Provide the (X, Y) coordinate of the cell's center where the given text is located.  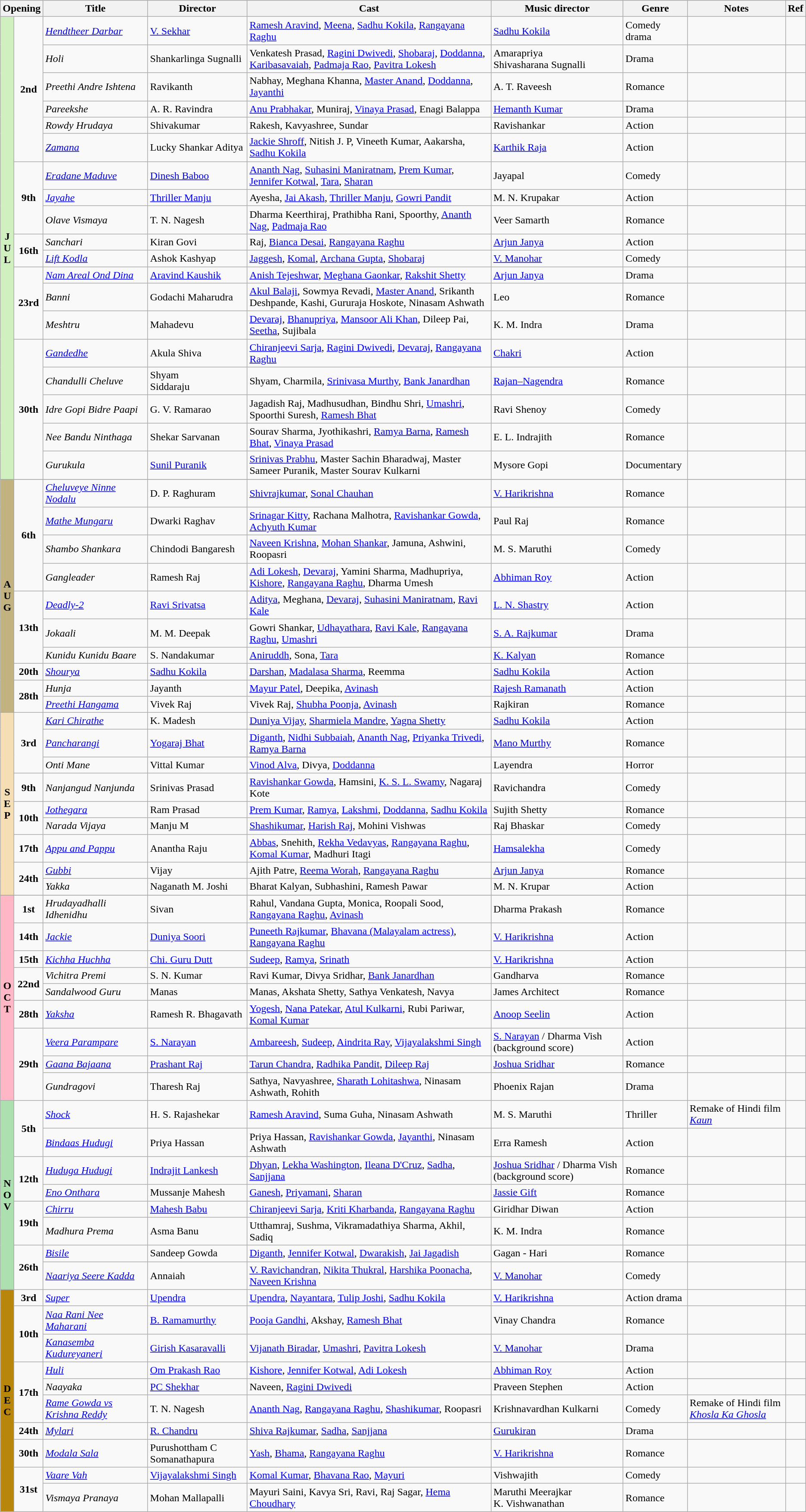
Ravi Shenoy (557, 409)
Vinod Alva, Divya, Doddanna (369, 765)
Opening (22, 9)
Ravichandra (557, 788)
G. V. Ramarao (197, 409)
Rowdy Hrudaya (96, 125)
Joshua Sridhar / Dharma Vish (background score) (557, 1171)
29th (28, 1064)
Akula Shiva (197, 353)
Rajan–Nagendra (557, 381)
Onti Mane (96, 765)
Duniya Soori (197, 937)
Raj, Bianca Desai, Rangayana Raghu (369, 242)
Jassie Gift (557, 1193)
Paul Raj (557, 521)
Cheluveye Ninne Nodalu (96, 493)
Mohan Mallapalli (197, 1498)
B. Ramamurthy (197, 1320)
Vichitra Premi (96, 975)
Gurukula (96, 465)
Phoenix Rajan (557, 1086)
Director (197, 9)
D. P. Raghuram (197, 493)
Mahadevu (197, 325)
Meshtru (96, 325)
Aravind Kaushik (197, 275)
Rahul, Vandana Gupta, Monica, Roopali Sood, Rangayana Raghu, Avinash (369, 909)
16th (28, 250)
Hendtheer Darbar (96, 31)
Ayesha, Jai Akash, Thriller Manju, Gowri Pandit (369, 198)
Ramesh Aravind, Meena, Sadhu Kokila, Rangayana Raghu (369, 31)
Shourya (96, 671)
Shivakumar (197, 125)
Mussanje Mahesh (197, 1193)
Appu and Pappu (96, 848)
19th (28, 1223)
Praveen Stephen (557, 1386)
Comedy drama (655, 31)
PC Shekhar (197, 1386)
Narada Vijaya (96, 826)
Jayahe (96, 198)
Dinesh Baboo (197, 176)
1st (28, 909)
Chi. Guru Dutt (197, 959)
Darshan, Madalasa Sharma, Reemma (369, 671)
Jokaali (96, 633)
Vijay (197, 870)
V. Sekhar (197, 31)
Shankarlinga Sugnalli (197, 59)
Abbas, Snehith, Rekha Vedavyas, Rangayana Raghu, Komal Kumar, Madhuri Itagi (369, 848)
Idre Gopi Bidre Paapi (96, 409)
Kanasemba Kudureyaneri (96, 1348)
Giridhar Diwan (557, 1209)
Aditya, Meghana, Devaraj, Suhasini Maniratnam, Ravi Kale (369, 605)
Pancharangi (96, 743)
Diganth, Nidhi Subbaiah, Ananth Nag, Priyanka Trivedi, Ramya Barna (369, 743)
Preethi Andre Ishtena (96, 87)
M. N. Krupakar (557, 198)
JUL (7, 248)
Shashikumar, Harish Raj, Mohini Vishwas (369, 826)
Horror (655, 765)
Ravi Kumar, Divya Sridhar, Bank Janardhan (369, 975)
Akul Balaji, Sowmya Revadi, Master Anand, Srikanth Deshpande, Kashi, Gururaja Hoskote, Ninasam Ashwath (369, 297)
Upendra (197, 1298)
Yogesh, Nana Patekar, Atul Kulkarni, Rubi Pariwar, Komal Kumar (369, 1014)
Ramesh R. Bhagavath (197, 1014)
31st (28, 1489)
K. Madesh (197, 721)
Chiranjeevi Sarja, Kriti Kharbanda, Rangayana Raghu (369, 1209)
Modala Sala (96, 1453)
Sudeep, Ramya, Srinath (369, 959)
Chandulli Cheluve (96, 381)
Ananth Nag, Rangayana Raghu, Shashikumar, Roopasri (369, 1409)
Rajesh Ramanath (557, 688)
Rakesh, Kavyashree, Sundar (369, 125)
Naayaka (96, 1386)
Dwarki Raghav (197, 521)
K. Kalyan (557, 655)
Jackie Shroff, Nitish J. P, Vineeth Kumar, Aakarsha, Sadhu Kokila (369, 147)
Gundragovi (96, 1086)
Vaare Vah (96, 1475)
DEC (7, 1401)
Priya Hassan, Ravishankar Gowda, Jayanthi, Ninasam Ashwath (369, 1142)
Ananth Nag, Suhasini Maniratnam, Prem Kumar, Jennifer Kotwal, Tara, Sharan (369, 176)
Vishwajith (557, 1475)
Layendra (557, 765)
Chindodi Bangaresh (197, 549)
Dharma Prakash (557, 909)
R. Chandru (197, 1431)
A. R. Ravindra (197, 109)
Jaggesh, Komal, Archana Gupta, Shobaraj (369, 258)
Anish Tejeshwar, Meghana Gaonkar, Rakshit Shetty (369, 275)
5th (28, 1129)
Ravishankar Gowda, Hamsini, K. S. L. Swamy, Nagaraj Kote (369, 788)
Annaiah (197, 1276)
Duniya Vijay, Sharmiela Mandre, Yagna Shetty (369, 721)
Huduga Hudugi (96, 1171)
Jayapal (557, 176)
Chakri (557, 353)
Maruthi Meerajkar K. Vishwanathan (557, 1498)
Krishnavardhan Kulkarni (557, 1409)
Om Prakash Rao (197, 1370)
Mayur Patel, Deepika, Avinash (369, 688)
V. Ravichandran, Nikita Thukral, Harshika Poonacha, Naveen Krishna (369, 1276)
Gubbi (96, 870)
Mathe Mungaru (96, 521)
Puneeth Rajkumar, Bhavana (Malayalam actress), Rangayana Raghu (369, 937)
Rame Gowda vs Krishna Reddy (96, 1409)
Naveen Krishna, Mohan Shankar, Jamuna, Ashwini, Roopasri (369, 549)
Purushottham C Somanathapura (197, 1453)
Naariya Seere Kadda (96, 1276)
Eradane Maduve (96, 176)
Anantha Raju (197, 848)
Lucky Shankar Aditya (197, 147)
Shivrajkumar, Sonal Chauhan (369, 493)
Banni (96, 297)
Diganth, Jennifer Kotwal, Dwarakish, Jai Jagadish (369, 1253)
Nabhay, Meghana Khanna, Master Anand, Doddanna, Jayanthi (369, 87)
Aniruddh, Sona, Tara (369, 655)
Shyam Siddaraju (197, 381)
22nd (28, 983)
Ajith Patre, Reema Worah, Rangayana Raghu (369, 870)
Asma Banu (197, 1231)
Shyam, Charmila, Srinivasa Murthy, Bank Janardhan (369, 381)
Chiranjeevi Sarja, Ragini Dwivedi, Devaraj, Rangayana Raghu (369, 353)
Ravishankar (557, 125)
Kiran Govi (197, 242)
S. Narayan / Dharma Vish (background score) (557, 1042)
S. N. Kumar (197, 975)
Naganath M. Joshi (197, 887)
Ref (796, 9)
Joshua Sridhar (557, 1064)
Naa Rani Nee Maharani (96, 1320)
Manas, Akshata Shetty, Sathya Venkatesh, Navya (369, 992)
Leo (557, 297)
Mano Murthy (557, 743)
Mysore Gopi (557, 465)
Preethi Hangama (96, 705)
Shekar Sarvanan (197, 437)
Shock (96, 1115)
H. S. Rajashekar (197, 1115)
Eno Onthara (96, 1193)
Anoop Seelin (557, 1014)
Lift Kodla (96, 258)
Kishore, Jennifer Kotwal, Adi Lokesh (369, 1370)
Manas (197, 992)
Raj Bhaskar (557, 826)
Sandalwood Guru (96, 992)
Veera Parampare (96, 1042)
Ashok Kashyap (197, 258)
Bisile (96, 1253)
Mahesh Babu (197, 1209)
Srinivas Prabhu, Master Sachin Bharadwaj, Master Sameer Puranik, Master Sourav Kulkarni (369, 465)
Pooja Gandhi, Akshay, Ramesh Bhat (369, 1320)
Sathya, Navyashree, Sharath Lohitashwa, Ninasam Ashwath, Rohith (369, 1086)
Chirru (96, 1209)
Action drama (655, 1298)
M. N. Krupar (557, 887)
Madhura Prema (96, 1231)
Notes (736, 9)
Gurukiran (557, 1431)
Adi Lokesh, Devaraj, Yamini Sharma, Madhupriya, Kishore, Rangayana Raghu, Dharma Umesh (369, 577)
Shiva Rajkumar, Sadha, Sanjjana (369, 1431)
Amarapriya Shivasharana Sugnalli (557, 59)
Erra Ramesh (557, 1142)
Yakka (96, 887)
Huli (96, 1370)
Indrajit Lankesh (197, 1171)
S. Nandakumar (197, 655)
Gandedhe (96, 353)
13th (28, 627)
2nd (28, 89)
NOV (7, 1195)
Tharesh Raj (197, 1086)
Yogaraj Bhat (197, 743)
Sivan (197, 909)
Shambo Shankara (96, 549)
Upendra, Nayantara, Tulip Joshi, Sadhu Kokila (369, 1298)
Bharat Kalyan, Subhashini, Ramesh Pawar (369, 887)
Hrudayadhalli Idhenidhu (96, 909)
15th (28, 959)
S. Narayan (197, 1042)
Ravikanth (197, 87)
Remake of Hindi film Khosla Ka Ghosla (736, 1409)
Nee Bandu Ninthaga (96, 437)
Holi (96, 59)
14th (28, 937)
Vijayalakshmi Singh (197, 1475)
Veer Samarth (557, 220)
Naveen, Ragini Dwivedi (369, 1386)
Mylari (96, 1431)
Girish Kasaravalli (197, 1348)
Jothegara (96, 810)
Cast (369, 9)
Zamana (96, 147)
Manju M (197, 826)
20th (28, 671)
Remake of Hindi film Kaun (736, 1115)
Komal Kumar, Bhavana Rao, Mayuri (369, 1475)
Gagan - Hari (557, 1253)
Bindaas Hudugi (96, 1142)
Anu Prabhakar, Muniraj, Vinaya Prasad, Enagi Balappa (369, 109)
Vijanath Biradar, Umashri, Pavitra Lokesh (369, 1348)
Vinay Chandra (557, 1320)
Mayuri Saini, Kavya Sri, Ravi, Raj Sagar, Hema Choudhary (369, 1498)
James Architect (557, 992)
Utthamraj, Sushma, Vikramadathiya Sharma, Akhil, Sadiq (369, 1231)
Super (96, 1298)
Vivek Raj, Shubha Poonja, Avinash (369, 705)
Jackie (96, 937)
Thriller Manju (197, 198)
Jayanth (197, 688)
Yash, Bhama, Rangayana Raghu (369, 1453)
Deadly-2 (96, 605)
Nam Areal Ond Dina (96, 275)
S. A. Rajkumar (557, 633)
Genre (655, 9)
26th (28, 1267)
Sourav Sharma, Jyothikashri, Ramya Barna, Ramesh Bhat, Vinaya Prasad (369, 437)
Hamsalekha (557, 848)
Thriller (655, 1115)
Gowri Shankar, Udhayathara, Ravi Kale, Rangayana Raghu, Umashri (369, 633)
Olave Vismaya (96, 220)
Dhyan, Lekha Washington, Ileana D'Cruz, Sadha, Sanjjana (369, 1171)
M. M. Deepak (197, 633)
Kari Chirathe (96, 721)
Sujith Shetty (557, 810)
Srinagar Kitty, Rachana Malhotra, Ravishankar Gowda, Achyuth Kumar (369, 521)
E. L. Indrajith (557, 437)
Godachi Maharudra (197, 297)
Prashant Raj (197, 1064)
Vittal Kumar (197, 765)
Title (96, 9)
L. N. Shastry (557, 605)
Gandharva (557, 975)
Jagadish Raj, Madhusudhan, Bindhu Shri, Umashri, Spoorthi Suresh, Ramesh Bhat (369, 409)
23rd (28, 303)
Documentary (655, 465)
Srinivas Prasad (197, 788)
Sunil Puranik (197, 465)
Ram Prasad (197, 810)
Kunidu Kunidu Baare (96, 655)
Dharma Keerthiraj, Prathibha Rani, Spoorthy, Ananth Nag, Padmaja Rao (369, 220)
Ramesh Raj (197, 577)
Karthik Raja (557, 147)
Yaksha (96, 1014)
Tarun Chandra, Radhika Pandit, Dileep Raj (369, 1064)
Ramesh Aravind, Suma Guha, Ninasam Ashwath (369, 1115)
Rajkiran (557, 705)
Priya Hassan (197, 1142)
Prem Kumar, Ramya, Lakshmi, Doddanna, Sadhu Kokila (369, 810)
Ganesh, Priyamani, Sharan (369, 1193)
OCT (7, 998)
SEP (7, 804)
AUG (7, 596)
Sanchari (96, 242)
Music director (557, 9)
Vismaya Pranaya (96, 1498)
Kichha Huchha (96, 959)
Ambareesh, Sudeep, Aindrita Ray, Vijayalakshmi Singh (369, 1042)
Venkatesh Prasad, Ragini Dwivedi, Shobaraj, Doddanna, Karibasavaiah, Padmaja Rao, Pavitra Lokesh (369, 59)
Sandeep Gowda (197, 1253)
6th (28, 535)
Vivek Raj (197, 705)
Gangleader (96, 577)
Pareekshe (96, 109)
Gaana Bajaana (96, 1064)
12th (28, 1178)
Hemanth Kumar (557, 109)
Nanjangud Nanjunda (96, 788)
Hunja (96, 688)
Ravi Srivatsa (197, 605)
A. T. Raveesh (557, 87)
Devaraj, Bhanupriya, Mansoor Ali Khan, Dileep Pai, Seetha, Sujibala (369, 325)
